Capture the cell that displays the provided text and extract its (X, Y) central coordinate. 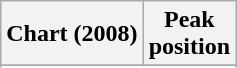
Chart (2008) (72, 34)
Peakposition (189, 34)
